Pinpoint the cell where the given text exists, returning its (X, Y) midpoint coordinate. 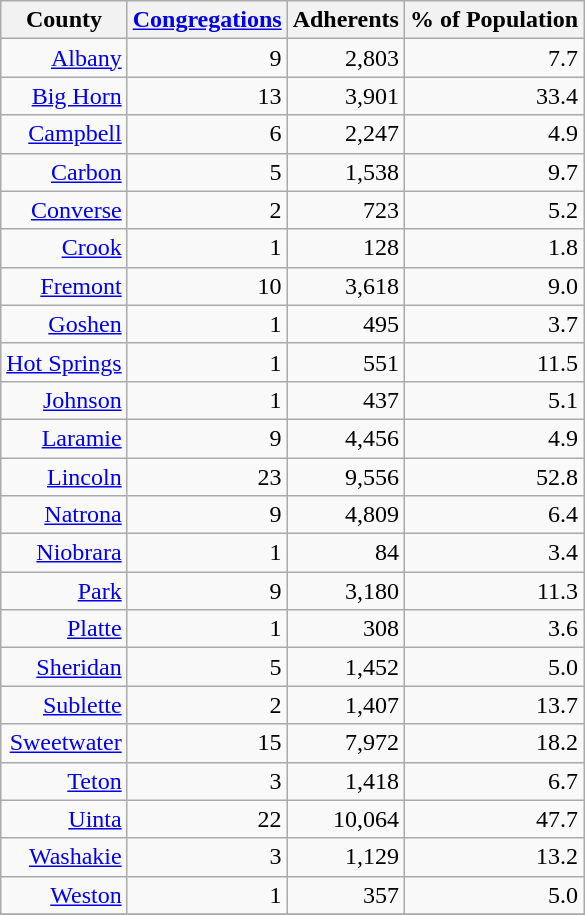
6 (207, 134)
5.1 (494, 400)
Carbon (64, 172)
Hot Springs (64, 362)
Adherents (346, 20)
308 (346, 629)
52.8 (494, 477)
128 (346, 248)
5.2 (494, 210)
9,556 (346, 477)
Uinta (64, 819)
7,972 (346, 743)
357 (346, 895)
2,247 (346, 134)
33.4 (494, 96)
18.2 (494, 743)
3.4 (494, 553)
Big Horn (64, 96)
1,452 (346, 667)
13 (207, 96)
1,538 (346, 172)
Natrona (64, 515)
Park (64, 591)
Sheridan (64, 667)
Laramie (64, 438)
437 (346, 400)
6.4 (494, 515)
3,180 (346, 591)
11.5 (494, 362)
County (64, 20)
2,803 (346, 58)
13.7 (494, 705)
% of Population (494, 20)
Johnson (64, 400)
47.7 (494, 819)
1,407 (346, 705)
Sublette (64, 705)
10,064 (346, 819)
15 (207, 743)
4,456 (346, 438)
1,418 (346, 781)
3,901 (346, 96)
23 (207, 477)
9.0 (494, 286)
3.6 (494, 629)
551 (346, 362)
Weston (64, 895)
3.7 (494, 324)
Campbell (64, 134)
Goshen (64, 324)
Teton (64, 781)
723 (346, 210)
4,809 (346, 515)
1,129 (346, 857)
84 (346, 553)
10 (207, 286)
Niobrara (64, 553)
Converse (64, 210)
6.7 (494, 781)
13.2 (494, 857)
Sweetwater (64, 743)
1.8 (494, 248)
22 (207, 819)
495 (346, 324)
Albany (64, 58)
Fremont (64, 286)
7.7 (494, 58)
11.3 (494, 591)
Crook (64, 248)
Platte (64, 629)
9.7 (494, 172)
3,618 (346, 286)
Washakie (64, 857)
Congregations (207, 20)
Lincoln (64, 477)
